Output the (x, y) coordinate of the center of the cell containing the given text.  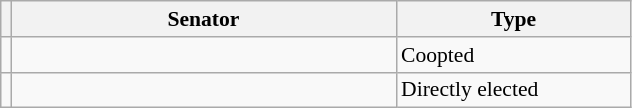
Senator (204, 19)
Coopted (514, 55)
Directly elected (514, 90)
Type (514, 19)
